Capture the cell that displays the provided text and extract its (x, y) central coordinate. 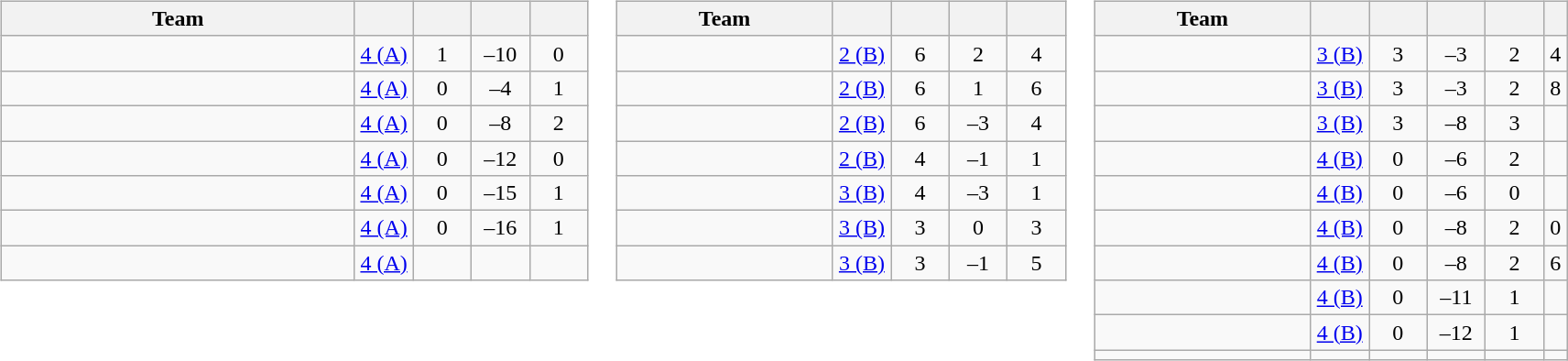
–15 (500, 193)
5 (1037, 263)
–10 (500, 53)
8 (1555, 88)
–16 (500, 228)
–4 (500, 88)
–11 (1456, 298)
